Find where the given text appears and provide that cell's center as (x, y) coordinate. 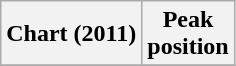
Peak position (188, 34)
Chart (2011) (72, 34)
